Determine the [x, y] coordinate at the center of the cell enclosing the given text.  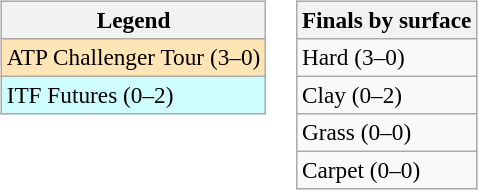
Grass (0–0) [387, 133]
Legend [133, 20]
Finals by surface [387, 20]
Hard (3–0) [387, 57]
ATP Challenger Tour (3–0) [133, 57]
Clay (0–2) [387, 95]
ITF Futures (0–2) [133, 95]
Carpet (0–0) [387, 171]
